Determine the (X, Y) coordinate at the center of the cell enclosing the given text.  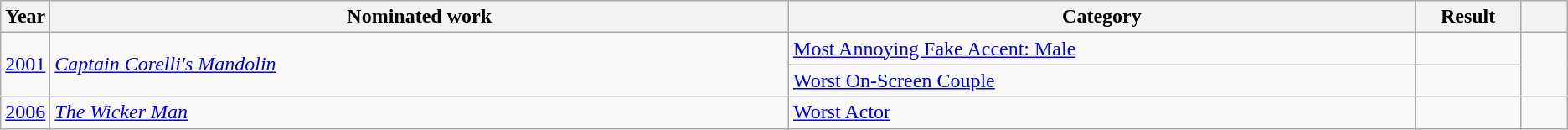
Result (1467, 17)
Most Annoying Fake Accent: Male (1102, 49)
2001 (25, 65)
Category (1102, 17)
Captain Corelli's Mandolin (420, 65)
Worst Actor (1102, 112)
Nominated work (420, 17)
2006 (25, 112)
Worst On-Screen Couple (1102, 81)
Year (25, 17)
The Wicker Man (420, 112)
